Provide the [X, Y] coordinate of the cell's center where the given text is located.  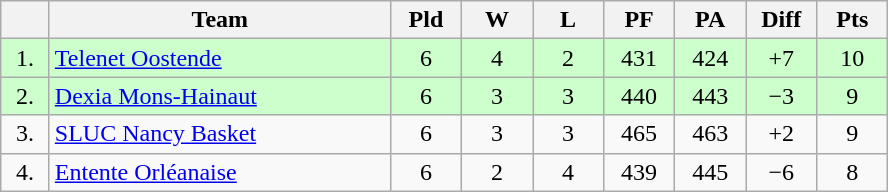
443 [710, 96]
PA [710, 20]
Entente Orléanaise [220, 172]
Team [220, 20]
Diff [782, 20]
1. [26, 58]
PF [640, 20]
−6 [782, 172]
SLUC Nancy Basket [220, 134]
Pts [852, 20]
8 [852, 172]
+7 [782, 58]
4. [26, 172]
+2 [782, 134]
Dexia Mons-Hainaut [220, 96]
−3 [782, 96]
431 [640, 58]
445 [710, 172]
Telenet Oostende [220, 58]
439 [640, 172]
L [568, 20]
Pld [426, 20]
2. [26, 96]
10 [852, 58]
440 [640, 96]
W [496, 20]
465 [640, 134]
463 [710, 134]
3. [26, 134]
424 [710, 58]
